Identify which cell holds the provided text, then report its [X, Y] central coordinate. 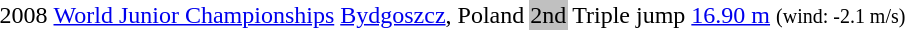
2nd [548, 15]
World Junior Championships [194, 15]
Bydgoszcz, Poland [432, 15]
Triple jump [629, 15]
